For the text-containing cell, return its midpoint in (x, y) coordinate format. 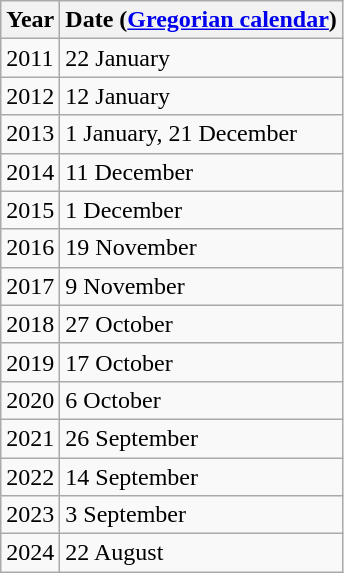
2012 (30, 96)
2021 (30, 438)
2019 (30, 362)
6 October (202, 400)
Year (30, 20)
2018 (30, 324)
26 September (202, 438)
2016 (30, 248)
22 January (202, 58)
2017 (30, 286)
11 December (202, 172)
1 December (202, 210)
2020 (30, 400)
12 January (202, 96)
14 September (202, 477)
2024 (30, 553)
2014 (30, 172)
1 January, 21 December (202, 134)
19 November (202, 248)
9 November (202, 286)
27 October (202, 324)
17 October (202, 362)
3 September (202, 515)
22 August (202, 553)
2023 (30, 515)
2013 (30, 134)
Date (Gregorian calendar) (202, 20)
2015 (30, 210)
2011 (30, 58)
2022 (30, 477)
